Identify which cell holds the provided text, then report its (x, y) central coordinate. 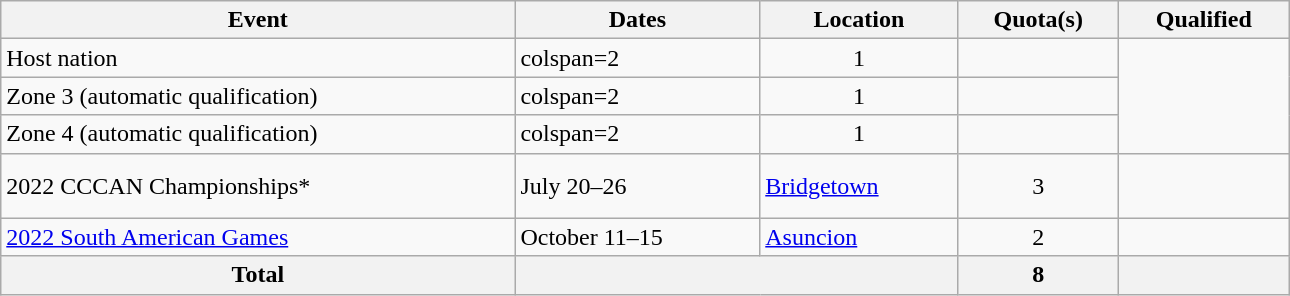
Asuncion (859, 237)
2022 CCCAN Championships* (258, 186)
3 (1038, 186)
Host nation (258, 58)
Zone 3 (automatic qualification) (258, 96)
July 20–26 (638, 186)
Zone 4 (automatic qualification) (258, 134)
8 (1038, 275)
Bridgetown (859, 186)
2 (1038, 237)
Dates (638, 20)
Location (859, 20)
October 11–15 (638, 237)
Total (258, 275)
Event (258, 20)
Qualified (1204, 20)
Quota(s) (1038, 20)
2022 South American Games (258, 237)
